Locate the cell with the specified text and output its [x, y] center coordinate. 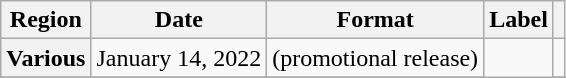
Label [519, 20]
January 14, 2022 [179, 58]
Date [179, 20]
Region [46, 20]
Various [46, 58]
Format [376, 20]
(promotional release) [376, 58]
